Locate the cell with the specified text and output its [X, Y] center coordinate. 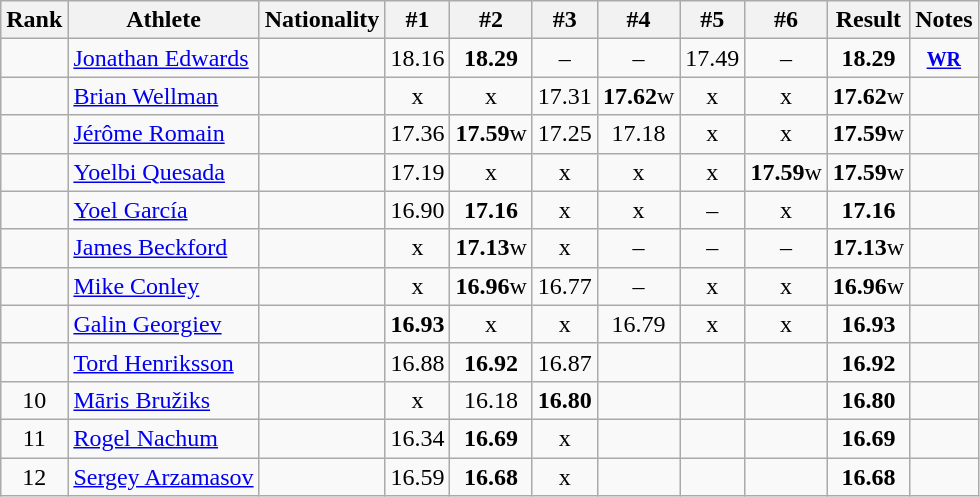
Tord Henriksson [164, 362]
WR [944, 58]
#5 [712, 20]
17.19 [418, 172]
17.49 [712, 58]
Jérôme Romain [164, 134]
Sergey Arzamasov [164, 477]
#1 [418, 20]
17.25 [564, 134]
Result [868, 20]
Brian Wellman [164, 96]
12 [34, 477]
Galin Georgiev [164, 324]
Athlete [164, 20]
16.88 [418, 362]
17.18 [638, 134]
#4 [638, 20]
17.31 [564, 96]
Mike Conley [164, 286]
16.77 [564, 286]
16.34 [418, 438]
Rogel Nachum [164, 438]
Yoelbi Quesada [164, 172]
16.59 [418, 477]
17.36 [418, 134]
Nationality [322, 20]
16.79 [638, 324]
18.16 [418, 58]
16.90 [418, 210]
10 [34, 400]
Jonathan Edwards [164, 58]
Māris Bružiks [164, 400]
11 [34, 438]
Notes [944, 20]
Yoel García [164, 210]
Rank [34, 20]
#6 [786, 20]
16.18 [491, 400]
#3 [564, 20]
James Beckford [164, 248]
#2 [491, 20]
16.87 [564, 362]
